Capture the cell that displays the provided text and extract its [X, Y] central coordinate. 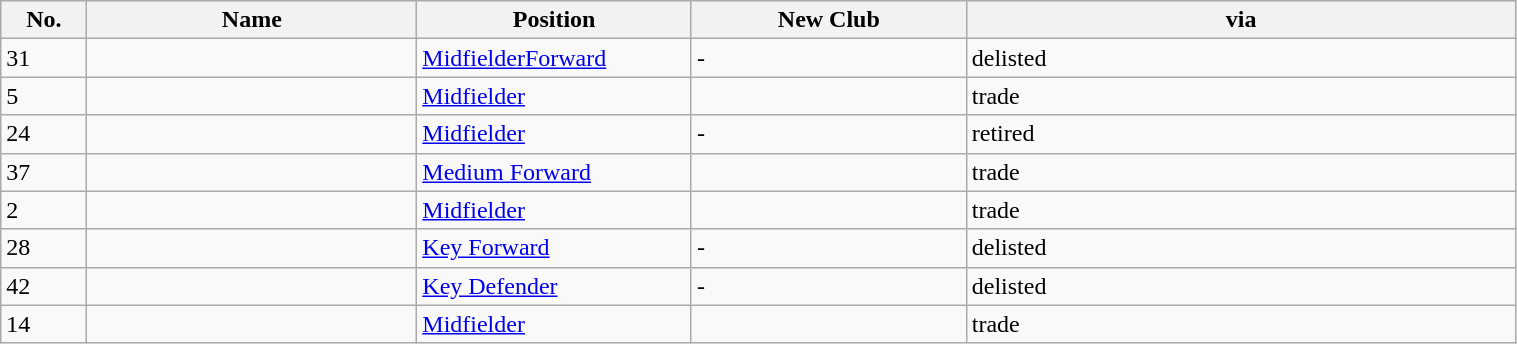
via [1241, 20]
31 [44, 58]
2 [44, 210]
37 [44, 172]
Medium Forward [554, 172]
No. [44, 20]
MidfielderForward [554, 58]
42 [44, 286]
Key Defender [554, 286]
Key Forward [554, 248]
14 [44, 324]
retired [1241, 134]
28 [44, 248]
New Club [828, 20]
Name [252, 20]
Position [554, 20]
24 [44, 134]
5 [44, 96]
